Determine the (X, Y) coordinate at the center of the cell enclosing the given text.  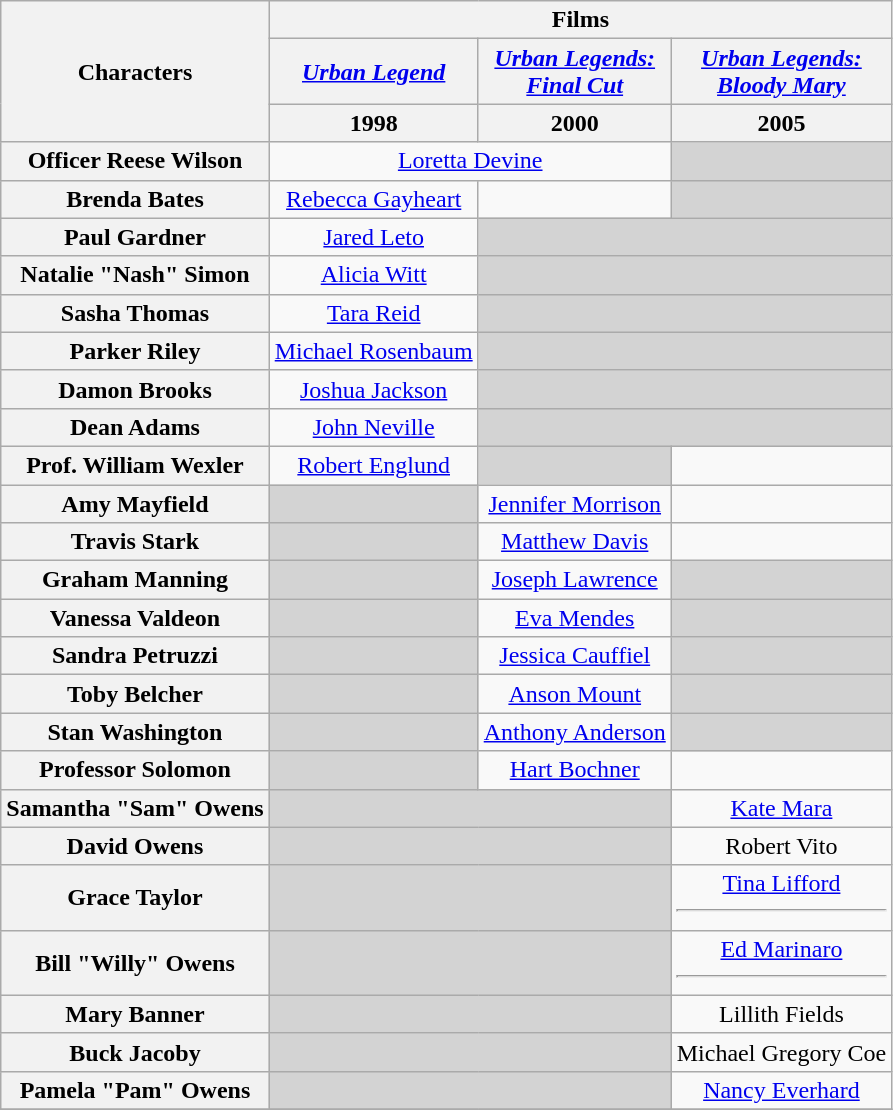
Ed Marinaro (781, 962)
Loretta Devine (470, 161)
Mary Banner (135, 1014)
Eva Mendes (574, 618)
Amy Mayfield (135, 503)
Nancy Everhard (781, 1090)
Urban Legends:Bloody Mary (781, 72)
2005 (781, 123)
Michael Rosenbaum (374, 351)
Kate Mara (781, 808)
Graham Manning (135, 580)
Jessica Cauffiel (574, 656)
Damon Brooks (135, 389)
Paul Gardner (135, 237)
Robert Englund (374, 465)
David Owens (135, 846)
Joseph Lawrence (574, 580)
Buck Jacoby (135, 1052)
Robert Vito (781, 846)
Vanessa Valdeon (135, 618)
Pamela "Pam" Owens (135, 1090)
Sandra Petruzzi (135, 656)
Urban Legend (374, 72)
Natalie "Nash" Simon (135, 275)
Tina Lifford (781, 898)
Jared Leto (374, 237)
Sasha Thomas (135, 313)
Bill "Willy" Owens (135, 962)
Travis Stark (135, 542)
John Neville (374, 427)
Matthew Davis (574, 542)
Lillith Fields (781, 1014)
Prof. William Wexler (135, 465)
Stan Washington (135, 732)
Parker Riley (135, 351)
Professor Solomon (135, 770)
Films (580, 20)
Anthony Anderson (574, 732)
Dean Adams (135, 427)
Characters (135, 72)
Tara Reid (374, 313)
Alicia Witt (374, 275)
Officer Reese Wilson (135, 161)
Michael Gregory Coe (781, 1052)
Rebecca Gayheart (374, 199)
Joshua Jackson (374, 389)
Brenda Bates (135, 199)
Urban Legends:Final Cut (574, 72)
Samantha "Sam" Owens (135, 808)
2000 (574, 123)
Anson Mount (574, 694)
Jennifer Morrison (574, 503)
Toby Belcher (135, 694)
1998 (374, 123)
Hart Bochner (574, 770)
Grace Taylor (135, 898)
